Find where the given text appears and provide that cell's center as (x, y) coordinate. 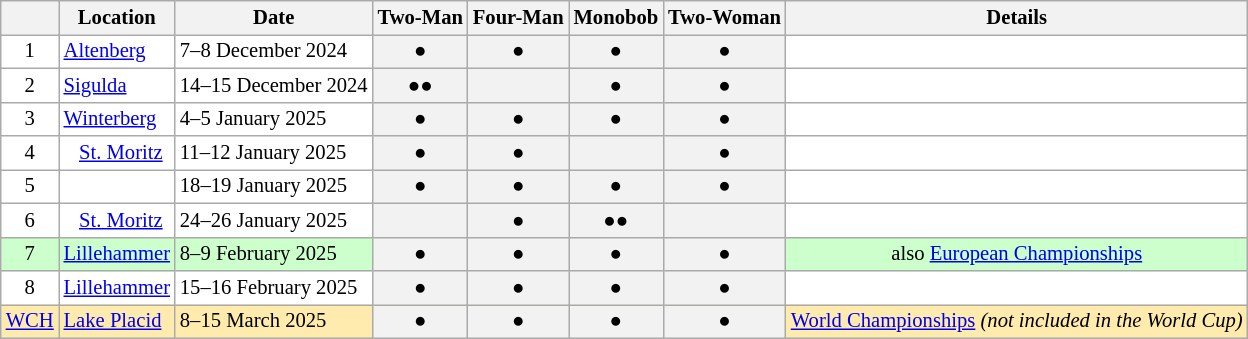
4 (30, 153)
6 (30, 220)
Location (117, 17)
Two-Woman (724, 17)
7–8 December 2024 (274, 51)
7 (30, 254)
Sigulda (117, 85)
15–16 February 2025 (274, 287)
8–9 February 2025 (274, 254)
World Championships (not included in the World Cup) (1017, 321)
Winterberg (117, 119)
Four-Man (518, 17)
8–15 March 2025 (274, 321)
Date (274, 17)
also European Championships (1017, 254)
18–19 January 2025 (274, 186)
Two-Man (420, 17)
8 (30, 287)
1 (30, 51)
Details (1017, 17)
Monobob (616, 17)
4–5 January 2025 (274, 119)
14–15 December 2024 (274, 85)
Altenberg (117, 51)
Lake Placid (117, 321)
3 (30, 119)
2 (30, 85)
11–12 January 2025 (274, 153)
5 (30, 186)
WCH (30, 321)
24–26 January 2025 (274, 220)
